Search for the cell housing the specified text and yield its [X, Y] center coordinate. 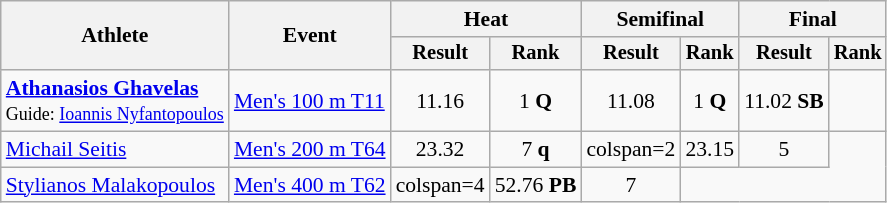
7 [630, 185]
11.02 SB [784, 100]
23.32 [440, 150]
Athanasios GhavelasGuide: Ioannis Nyfantopoulos [115, 100]
23.15 [710, 150]
Athlete [115, 36]
Men's 100 m T11 [310, 100]
52.76 PB [536, 185]
colspan=2 [630, 150]
Event [310, 36]
colspan=4 [440, 185]
Final [812, 19]
11.08 [630, 100]
5 [784, 150]
Men's 200 m T64 [310, 150]
Stylianos Malakopoulos [115, 185]
Heat [486, 19]
11.16 [440, 100]
Men's 400 m T62 [310, 185]
Michail Seitis [115, 150]
Semifinal [660, 19]
7 q [536, 150]
